For the text-containing cell, return its midpoint in [x, y] coordinate format. 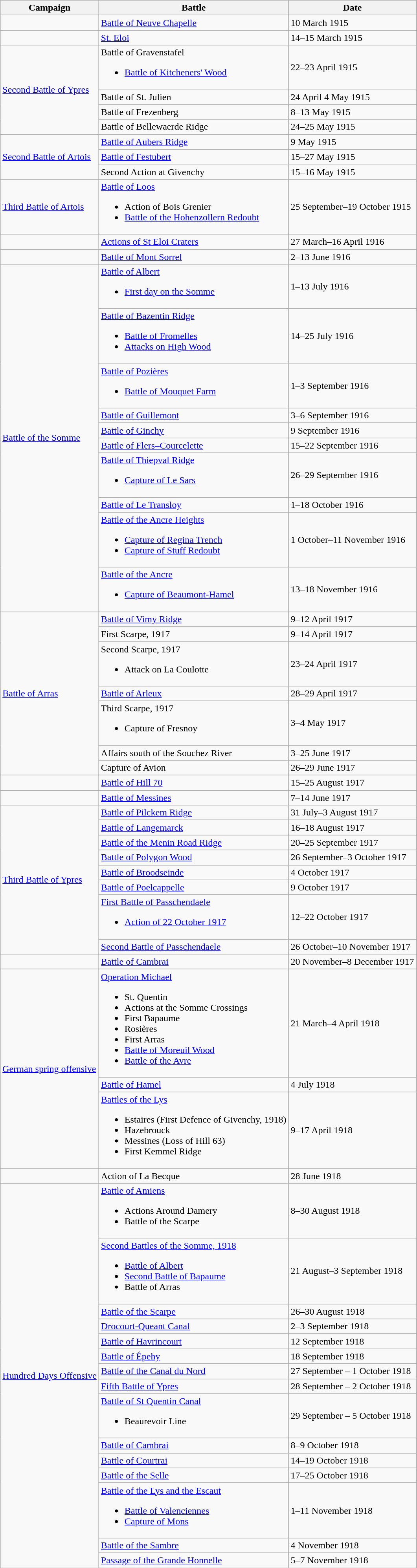
20 November–8 December 1917 [352, 962]
Second Battle of Passchendaele [193, 947]
8–9 October 1918 [352, 1445]
Battle of AlbertFirst day on the Somme [193, 287]
Battle of Thiepval RidgeCapture of Le Sars [193, 475]
28 June 1918 [352, 1176]
27 September – 1 October 1918 [352, 1371]
27 March–16 April 1916 [352, 242]
Battle of the Lys and the EscautBattle of ValenciennesCapture of Mons [193, 1510]
4 October 1917 [352, 872]
29 September – 5 October 1918 [352, 1416]
7–14 June 1917 [352, 798]
15–25 August 1917 [352, 783]
23–24 April 1917 [352, 664]
3–6 September 1916 [352, 416]
24–25 May 1915 [352, 127]
Battle of Arras [50, 693]
12–22 October 1917 [352, 917]
Battle of Poelcappelle [193, 887]
17–25 October 1918 [352, 1475]
Battle of Langemarck [193, 828]
21 August–3 September 1918 [352, 1271]
9 September 1916 [352, 430]
10 March 1915 [352, 23]
St. Eloi [193, 38]
Second Battle of Ypres [50, 90]
9 May 1915 [352, 142]
12 September 1918 [352, 1341]
Fifth Battle of Ypres [193, 1386]
28–29 April 1917 [352, 693]
21 March–4 April 1918 [352, 1023]
Third Battle of Artois [50, 207]
1–11 November 1918 [352, 1510]
1–13 July 1916 [352, 287]
14–15 March 1915 [352, 38]
Battles of the LysEstaires (First Defence of Givenchy, 1918)HazebrouckMessines (Loss of Hill 63)First Kemmel Ridge [193, 1130]
Second Battles of the Somme, 1918Battle of AlbertSecond Battle of BapaumeBattle of Arras [193, 1271]
Battle of the Somme [50, 438]
Battle of Le Transloy [193, 505]
Battle of the Canal du Nord [193, 1371]
Action of La Becque [193, 1176]
Battle of Arleux [193, 693]
First Battle of PasschendaeleAction of 22 October 1917 [193, 917]
Battle of Flers–Courcelette [193, 445]
26–30 August 1918 [352, 1312]
First Scarpe, 1917 [193, 634]
Battle of Pilckem Ridge [193, 813]
28 September – 2 October 1918 [352, 1386]
Battle of Mont Sorrel [193, 256]
3–25 June 1917 [352, 753]
Hundred Days Offensive [50, 1376]
Battle of Polygon Wood [193, 857]
Battle of Neuve Chapelle [193, 23]
22–23 April 1915 [352, 68]
1–3 September 1916 [352, 386]
Battle of AmiensActions Around DameryBattle of the Scarpe [193, 1211]
Battle of the Menin Road Ridge [193, 843]
German spring offensive [50, 1068]
31 July–3 August 1917 [352, 813]
4 November 1918 [352, 1545]
15–27 May 1915 [352, 157]
18 September 1918 [352, 1356]
9 October 1917 [352, 887]
26 September–3 October 1917 [352, 857]
Battle of Hamel [193, 1084]
Third Scarpe, 1917Capture of Fresnoy [193, 723]
9–17 April 1918 [352, 1130]
14–19 October 1918 [352, 1460]
Battle of LoosAction of Bois GrenierBattle of the Hohenzollern Redoubt [193, 207]
Operation MichaelSt. QuentinActions at the Somme CrossingsFirst BapaumeRosièresFirst ArrasBattle of Moreuil WoodBattle of the Avre [193, 1023]
1–18 October 1916 [352, 505]
Affairs south of the Souchez River [193, 753]
Date [352, 8]
15–22 September 1916 [352, 445]
Battle of St Quentin CanalBeaurevoir Line [193, 1416]
Battle of Broodseinde [193, 872]
Second Action at Givenchy [193, 172]
Battle of the Ancre HeightsCapture of Regina TrenchCapture of Stuff Redoubt [193, 540]
8–13 May 1915 [352, 112]
Battle of Ginchy [193, 430]
Battle of the Selle [193, 1475]
Third Battle of Ypres [50, 880]
Second Battle of Artois [50, 157]
3–4 May 1917 [352, 723]
Battle of the AncreCapture of Beaumont-Hamel [193, 589]
1 October–11 November 1916 [352, 540]
Battle of Frezenberg [193, 112]
16–18 August 1917 [352, 828]
Passage of the Grande Honnelle [193, 1560]
24 April 4 May 1915 [352, 97]
25 September–19 October 1915 [352, 207]
2–13 June 1916 [352, 256]
Battle of Vimy Ridge [193, 619]
13–18 November 1916 [352, 589]
15–16 May 1915 [352, 172]
26–29 June 1917 [352, 768]
Battle of Aubers Ridge [193, 142]
Battle of GravenstafelBattle of Kitcheners' Wood [193, 68]
Actions of St Eloi Craters [193, 242]
Battle of Havrincourt [193, 1341]
Capture of Avion [193, 768]
Battle of St. Julien [193, 97]
26–29 September 1916 [352, 475]
Battle of Festubert [193, 157]
5–7 November 1918 [352, 1560]
14–25 July 1916 [352, 336]
20–25 September 1917 [352, 843]
Battle of Courtrai [193, 1460]
8–30 August 1918 [352, 1211]
Campaign [50, 8]
Drocourt-Queant Canal [193, 1326]
Battle of Messines [193, 798]
Battle of Épehy [193, 1356]
Battle [193, 8]
Battle of Bellewaerde Ridge [193, 127]
Battle of the Sambre [193, 1545]
Battle of the Scarpe [193, 1312]
4 July 1918 [352, 1084]
Battle of Hill 70 [193, 783]
9–14 April 1917 [352, 634]
Battle of PozièresBattle of Mouquet Farm [193, 386]
26 October–10 November 1917 [352, 947]
Second Scarpe, 1917Attack on La Coulotte [193, 664]
Battle of Bazentin RidgeBattle of FromellesAttacks on High Wood [193, 336]
Battle of Guillemont [193, 416]
2–3 September 1918 [352, 1326]
9–12 April 1917 [352, 619]
